Pinpoint the cell where the given text exists, returning its [X, Y] midpoint coordinate. 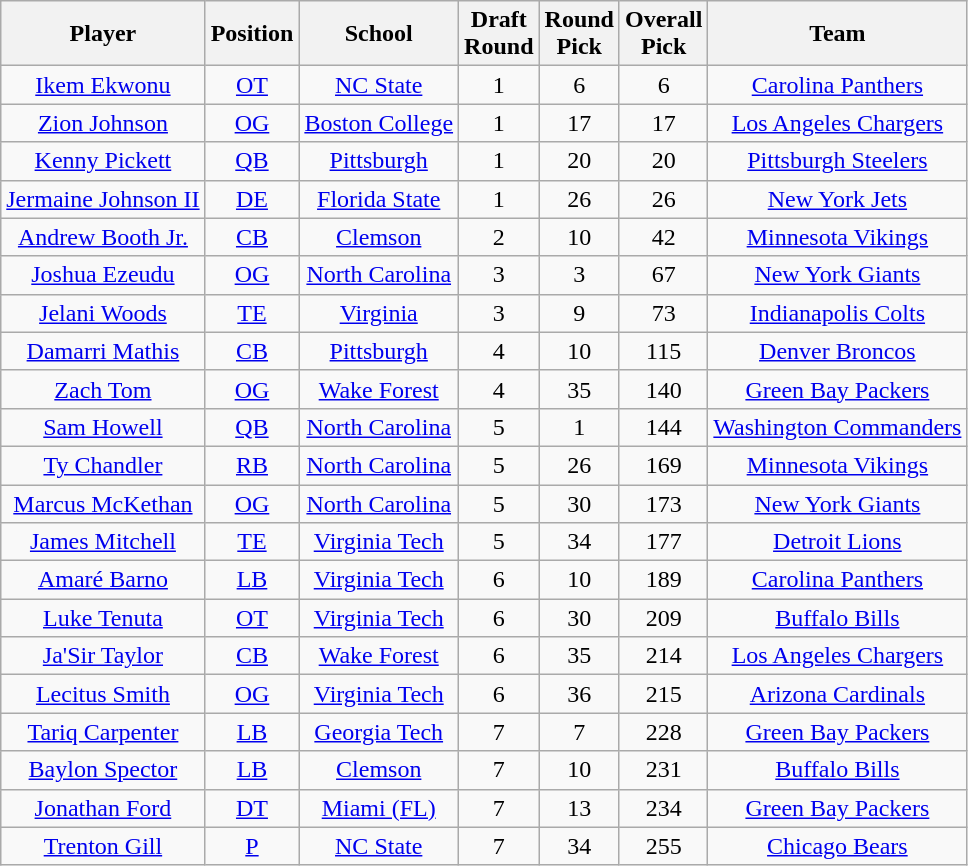
RoundPick [579, 34]
140 [663, 389]
2 [499, 237]
9 [579, 313]
Joshua Ezeudu [103, 275]
231 [663, 770]
Denver Broncos [838, 351]
Sam Howell [103, 427]
13 [579, 808]
Zion Johnson [103, 123]
Detroit Lions [838, 542]
James Mitchell [103, 542]
177 [663, 542]
Pittsburgh Steelers [838, 161]
Position [252, 34]
67 [663, 275]
209 [663, 618]
OverallPick [663, 34]
189 [663, 580]
School [379, 34]
Virginia [379, 313]
Trenton Gill [103, 846]
Boston College [379, 123]
P [252, 846]
DT [252, 808]
Arizona Cardinals [838, 694]
Jonathan Ford [103, 808]
115 [663, 351]
Kenny Pickett [103, 161]
Jelani Woods [103, 313]
Zach Tom [103, 389]
Player [103, 34]
Washington Commanders [838, 427]
Team [838, 34]
173 [663, 503]
Andrew Booth Jr. [103, 237]
Miami (FL) [379, 808]
228 [663, 732]
73 [663, 313]
Florida State [379, 199]
DraftRound [499, 34]
215 [663, 694]
Ikem Ekwonu [103, 85]
36 [579, 694]
Chicago Bears [838, 846]
New York Jets [838, 199]
DE [252, 199]
Marcus McKethan [103, 503]
Lecitus Smith [103, 694]
Jermaine Johnson II [103, 199]
Ty Chandler [103, 465]
169 [663, 465]
Baylon Spector [103, 770]
234 [663, 808]
RB [252, 465]
Tariq Carpenter [103, 732]
Damarri Mathis [103, 351]
214 [663, 656]
42 [663, 237]
255 [663, 846]
Ja'Sir Taylor [103, 656]
Luke Tenuta [103, 618]
Indianapolis Colts [838, 313]
Amaré Barno [103, 580]
144 [663, 427]
Georgia Tech [379, 732]
